Return (X, Y) of the center of cell containing provided text 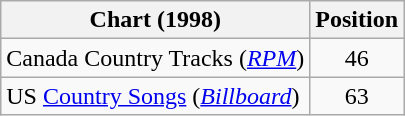
63 (357, 96)
Position (357, 20)
Chart (1998) (156, 20)
US Country Songs (Billboard) (156, 96)
46 (357, 58)
Canada Country Tracks (RPM) (156, 58)
